For the text-containing cell, return its midpoint in [x, y] coordinate format. 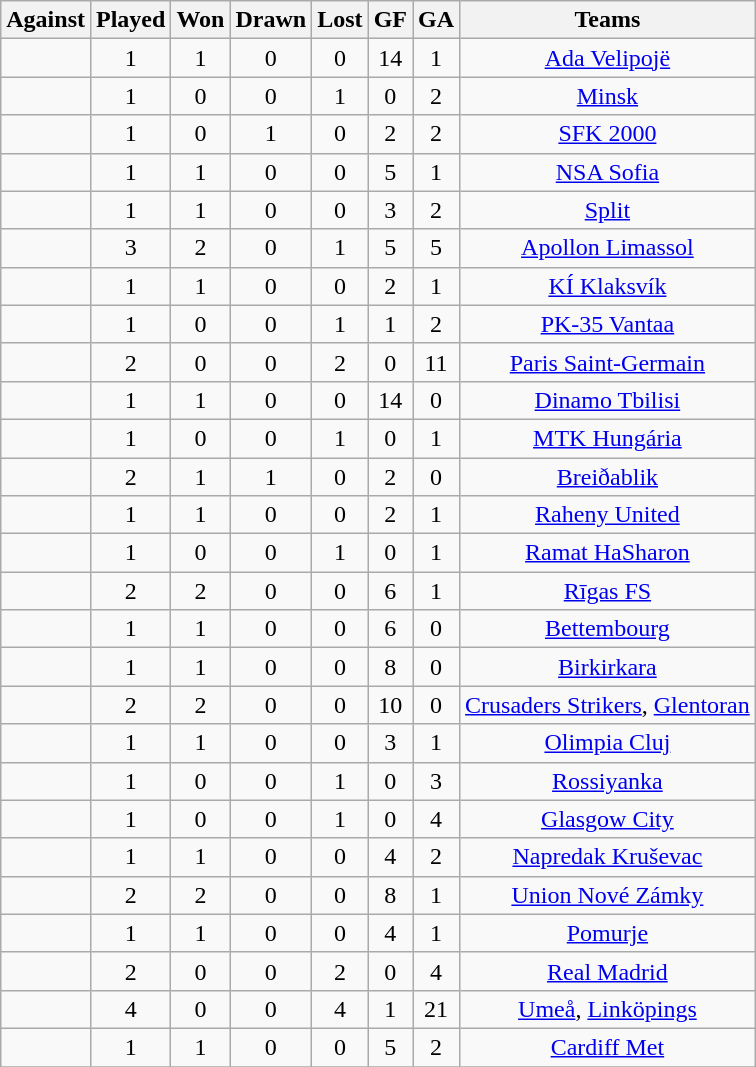
KÍ Klaksvík [608, 286]
Real Madrid [608, 971]
Minsk [608, 96]
Apollon Limassol [608, 248]
Paris Saint-Germain [608, 362]
GF [390, 20]
Union Nové Zámky [608, 895]
Breiðablik [608, 477]
Glasgow City [608, 819]
Pomurje [608, 933]
GA [436, 20]
Rossiyanka [608, 781]
Drawn [271, 20]
SFK 2000 [608, 134]
Birkirkara [608, 667]
Lost [340, 20]
MTK Hungária [608, 438]
Bettembourg [608, 629]
PK-35 Vantaa [608, 324]
10 [390, 705]
Olimpia Cluj [608, 743]
Crusaders Strikers, Glentoran [608, 705]
11 [436, 362]
Played [130, 20]
NSA Sofia [608, 172]
Against [46, 20]
Rīgas FS [608, 591]
Raheny United [608, 515]
Teams [608, 20]
Umeå, Linköpings [608, 1009]
Split [608, 210]
21 [436, 1009]
Won [200, 20]
Dinamo Tbilisi [608, 400]
Cardiff Met [608, 1047]
Ada Velipojë [608, 58]
Napredak Kruševac [608, 857]
Ramat HaSharon [608, 553]
